Return (x, y) of the center of cell containing provided text 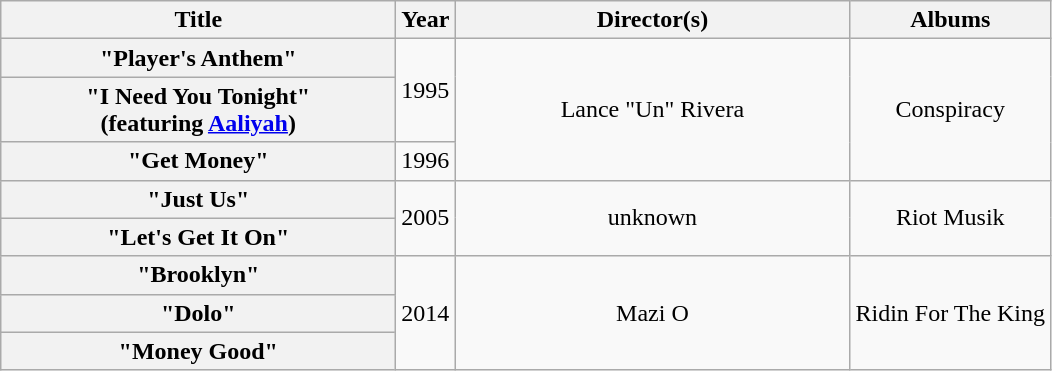
"Just Us" (198, 199)
"Brooklyn" (198, 275)
Mazi O (652, 313)
Title (198, 20)
"Money Good" (198, 351)
Conspiracy (950, 110)
"Get Money" (198, 161)
"I Need You Tonight"(featuring Aaliyah) (198, 110)
1995 (426, 90)
unknown (652, 218)
Lance "Un" Rivera (652, 110)
Albums (950, 20)
"Dolo" (198, 313)
2005 (426, 218)
"Player's Anthem" (198, 58)
Riot Musik (950, 218)
1996 (426, 161)
2014 (426, 313)
"Let's Get It On" (198, 237)
Director(s) (652, 20)
Ridin For The King (950, 313)
Year (426, 20)
